For the text-containing cell, return its midpoint in (x, y) coordinate format. 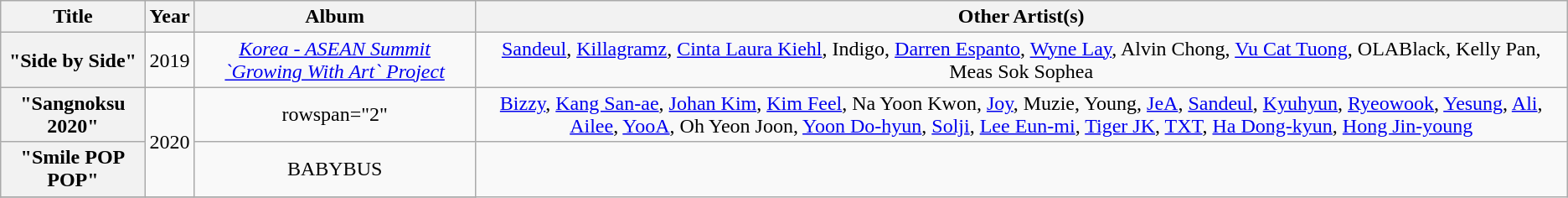
"Smile POP POP" (73, 169)
Year (169, 17)
2020 (169, 142)
BABYBUS (335, 169)
Title (73, 17)
"Sangnoksu 2020" (73, 114)
2019 (169, 60)
Korea - ASEAN Summit `Growing With Art` Project (335, 60)
Other Artist(s) (1021, 17)
"Side by Side" (73, 60)
Album (335, 17)
Sandeul, Killagramz, Cinta Laura Kiehl, Indigo, Darren Espanto, Wyne Lay, Alvin Chong, Vu Cat Tuong, OLABlack, Kelly Pan, Meas Sok Sophea (1021, 60)
rowspan="2" (335, 114)
